Determine the (X, Y) coordinate at the center of the cell enclosing the given text.  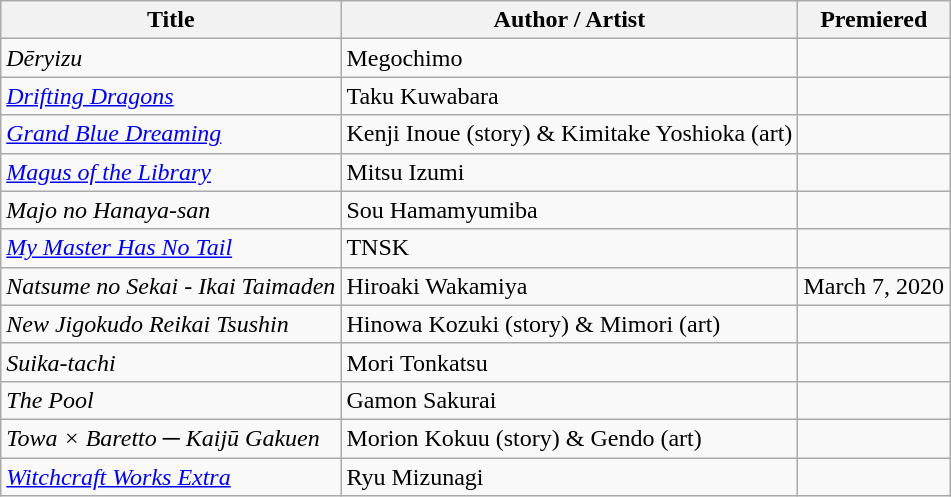
Hinowa Kozuki (story) & Mimori (art) (570, 324)
Natsume no Sekai - Ikai Taimaden (171, 286)
Taku Kuwabara (570, 96)
Kenji Inoue (story) & Kimitake Yoshioka (art) (570, 134)
The Pool (171, 400)
Majo no Hanaya-san (171, 210)
Morion Kokuu (story) & Gendo (art) (570, 438)
Mitsu Izumi (570, 172)
Gamon Sakurai (570, 400)
Megochimo (570, 58)
Sou Hamamyumiba (570, 210)
Hiroaki Wakamiya (570, 286)
Grand Blue Dreaming (171, 134)
Magus of the Library (171, 172)
March 7, 2020 (874, 286)
TNSK (570, 248)
Author / Artist (570, 20)
Premiered (874, 20)
Suika-tachi (171, 362)
Dēryizu (171, 58)
New Jigokudo Reikai Tsushin (171, 324)
Mori Tonkatsu (570, 362)
Title (171, 20)
My Master Has No Tail (171, 248)
Drifting Dragons (171, 96)
Ryu Mizunagi (570, 477)
Towa × Baretto ─ Kaijū Gakuen (171, 438)
Witchcraft Works Extra (171, 477)
